Pinpoint the cell where the given text exists, returning its (X, Y) midpoint coordinate. 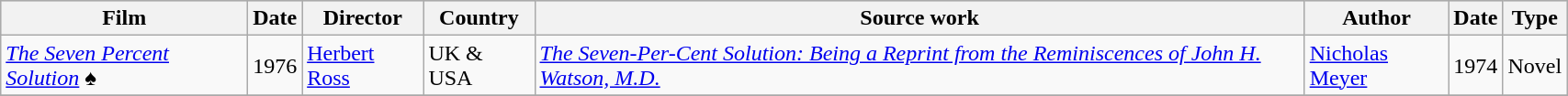
Author (1376, 18)
Type (1535, 18)
Herbert Ross (363, 66)
The Seven Percent Solution ♠ (125, 66)
Film (125, 18)
1976 (276, 66)
1974 (1475, 66)
Source work (919, 18)
Director (363, 18)
Novel (1535, 66)
The Seven-Per-Cent Solution: Being a Reprint from the Reminiscences of John H. Watson, M.D. (919, 66)
UK & USA (479, 66)
Country (479, 18)
Nicholas Meyer (1376, 66)
